Locate the cell with the specified text and output its (X, Y) center coordinate. 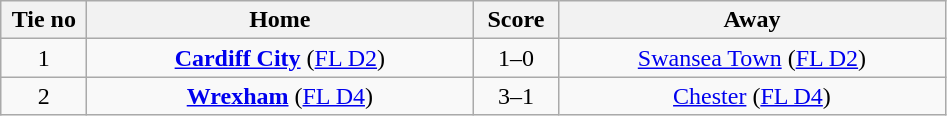
Swansea Town (FL D2) (752, 58)
1–0 (516, 58)
Wrexham (FL D4) (280, 96)
Chester (FL D4) (752, 96)
Score (516, 20)
Tie no (44, 20)
Home (280, 20)
Away (752, 20)
3–1 (516, 96)
Cardiff City (FL D2) (280, 58)
2 (44, 96)
1 (44, 58)
